Scan for the cell matching the given text and deliver its (x, y) coordinate at center. 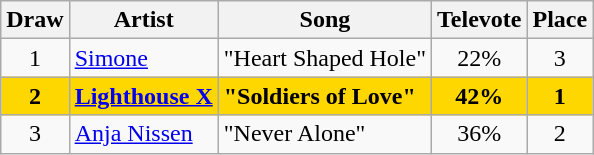
Artist (144, 20)
42% (480, 96)
36% (480, 134)
Song (324, 20)
Televote (480, 20)
Simone (144, 58)
Lighthouse X (144, 96)
"Soldiers of Love" (324, 96)
"Never Alone" (324, 134)
"Heart Shaped Hole" (324, 58)
22% (480, 58)
Place (560, 20)
Anja Nissen (144, 134)
Draw (35, 20)
